Determine the (x, y) coordinate at the center of the cell enclosing the given text.  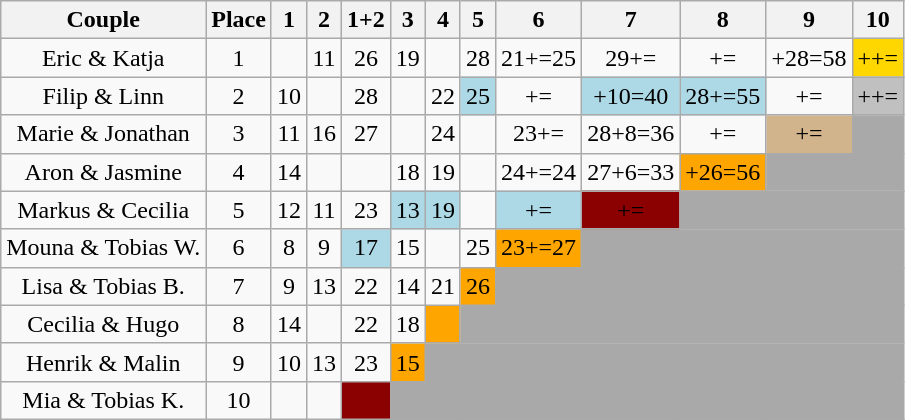
28+8=36 (631, 134)
Filip & Linn (104, 96)
24 (442, 134)
+26=56 (723, 172)
+28=58 (809, 58)
Couple (104, 20)
+10=40 (631, 96)
23+=27 (538, 248)
12 (288, 210)
Lisa & Tobias B. (104, 286)
27 (366, 134)
Place (239, 20)
29+= (631, 58)
Mouna & Tobias W. (104, 248)
23+= (538, 134)
28+=55 (723, 96)
Aron & Jasmine (104, 172)
16 (324, 134)
1+2 (366, 20)
21+=25 (538, 58)
Mia & Tobias K. (104, 400)
24+=24 (538, 172)
27+6=33 (631, 172)
Marie & Jonathan (104, 134)
Henrik & Malin (104, 362)
21 (442, 286)
Eric & Katja (104, 58)
17 (366, 248)
Markus & Cecilia (104, 210)
Cecilia & Hugo (104, 324)
